Find where the given text appears and provide that cell's center as (X, Y) coordinate. 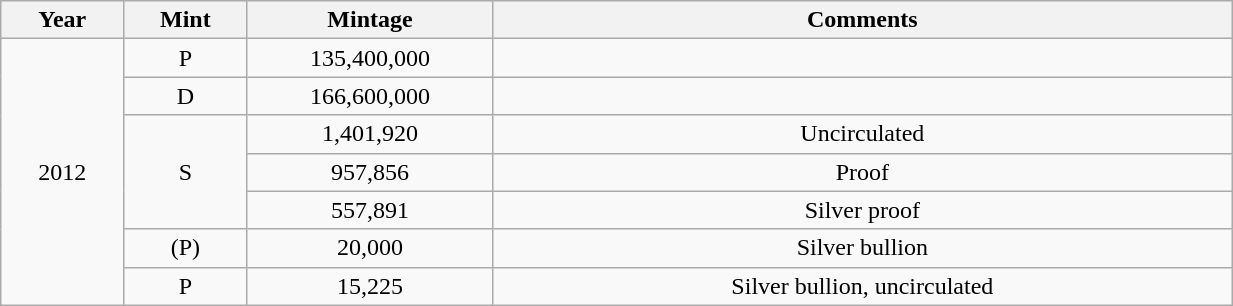
15,225 (370, 286)
Mint (186, 20)
Silver proof (862, 210)
166,600,000 (370, 96)
1,401,920 (370, 134)
957,856 (370, 172)
(P) (186, 248)
135,400,000 (370, 58)
Silver bullion (862, 248)
S (186, 172)
D (186, 96)
Comments (862, 20)
20,000 (370, 248)
2012 (62, 172)
557,891 (370, 210)
Silver bullion, uncirculated (862, 286)
Uncirculated (862, 134)
Year (62, 20)
Mintage (370, 20)
Proof (862, 172)
